Provide the (x, y) coordinate of the cell's center where the given text is located.  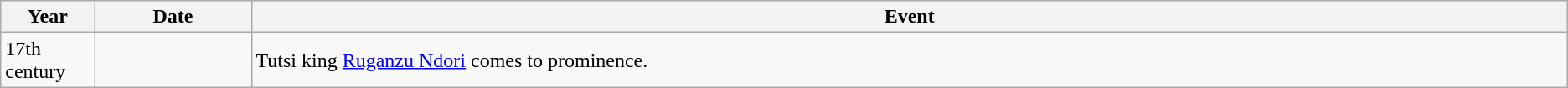
Tutsi king Ruganzu Ndori comes to prominence. (910, 60)
Date (173, 17)
17th century (48, 60)
Event (910, 17)
Year (48, 17)
